From the cell containing the given text, extract its center point as (x, y) coordinate. 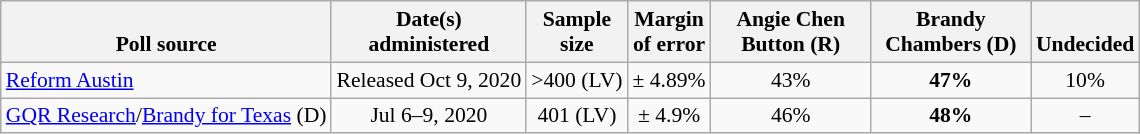
Jul 6–9, 2020 (428, 116)
46% (791, 116)
401 (LV) (576, 116)
Date(s)administered (428, 32)
43% (791, 80)
Undecided (1085, 32)
Angie ChenButton (R) (791, 32)
Reform Austin (166, 80)
48% (951, 116)
BrandyChambers (D) (951, 32)
GQR Research/Brandy for Texas (D) (166, 116)
± 4.9% (668, 116)
Samplesize (576, 32)
± 4.89% (668, 80)
47% (951, 80)
Released Oct 9, 2020 (428, 80)
– (1085, 116)
Poll source (166, 32)
10% (1085, 80)
Marginof error (668, 32)
>400 (LV) (576, 80)
